Return the [x, y] coordinate for the center point of the cell that contains the specified text.  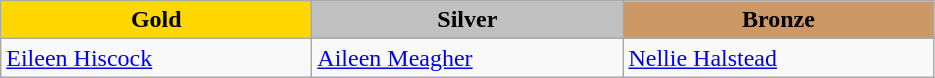
Gold [156, 20]
Bronze [778, 20]
Eileen Hiscock [156, 58]
Aileen Meagher [468, 58]
Silver [468, 20]
Nellie Halstead [778, 58]
